Return the (x, y) coordinate for the center point of the cell that contains the specified text.  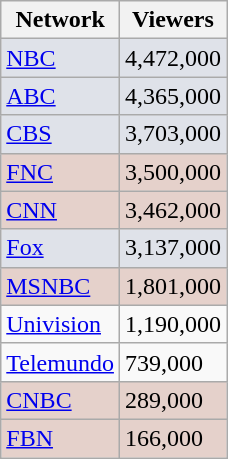
3,137,000 (172, 248)
4,472,000 (172, 58)
739,000 (172, 362)
ABC (60, 96)
166,000 (172, 438)
Fox (60, 248)
3,462,000 (172, 210)
CNBC (60, 400)
Viewers (172, 20)
CBS (60, 134)
MSNBC (60, 286)
289,000 (172, 400)
Univision (60, 324)
1,190,000 (172, 324)
3,500,000 (172, 172)
4,365,000 (172, 96)
FNC (60, 172)
3,703,000 (172, 134)
Telemundo (60, 362)
FBN (60, 438)
Network (60, 20)
CNN (60, 210)
NBC (60, 58)
1,801,000 (172, 286)
